Identify which cell holds the provided text, then report its [X, Y] central coordinate. 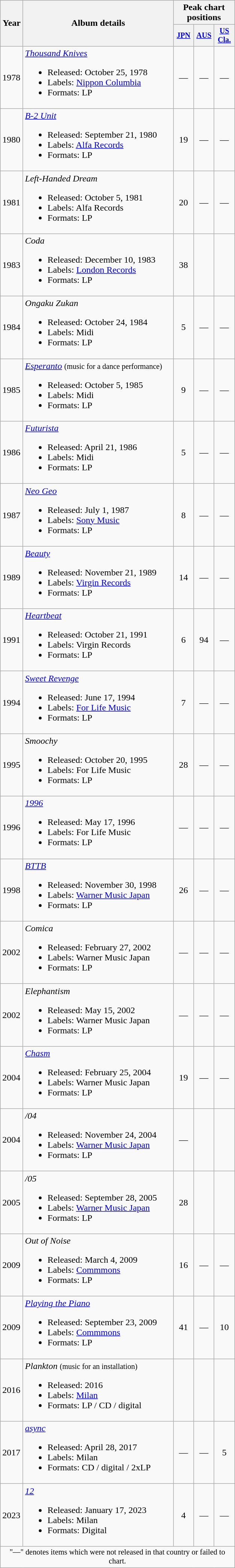
1986 [12, 453]
1991 [12, 640]
Year [12, 23]
Sweet RevengeReleased: June 17, 1994Labels: For Life MusicFormats: LP [98, 703]
BTTBReleased: November 30, 1998Labels: Warner Music JapanFormats: LP [98, 890]
Esperanto (music for a dance performance)Released: October 5, 1985Labels: MidiFormats: LP [98, 390]
1994 [12, 703]
26 [183, 890]
asyncReleased: April 28, 2017Labels: MilanFormats: CD / digital / 2xLP [98, 1452]
2017 [12, 1452]
BeautyReleased: November 21, 1989Labels: Virgin RecordsFormats: LP [98, 578]
Ongaku ZukanReleased: October 24, 1984Labels: MidiFormats: LP [98, 328]
/05Released: September 28, 2005Labels: Warner Music JapanFormats: LP [98, 1202]
4 [183, 1515]
Out of NoiseReleased: March 4, 2009Labels: CommmonsFormats: LP [98, 1265]
1985 [12, 390]
ElephantismReleased: May 15, 2002Labels: Warner Music JapanFormats: LP [98, 1015]
1996 [12, 828]
1980 [12, 140]
38 [183, 265]
10 [224, 1327]
SmoochyReleased: October 20, 1995Labels: For Life MusicFormats: LP [98, 765]
ComicaReleased: February 27, 2002Labels: Warner Music JapanFormats: LP [98, 953]
ChasmReleased: February 25, 2004Labels: Warner Music JapanFormats: LP [98, 1078]
/04Released: November 24, 2004Labels: Warner Music JapanFormats: LP [98, 1140]
6 [183, 640]
1998 [12, 890]
Peak chart positions [204, 13]
9 [183, 390]
7 [183, 703]
CodaReleased: December 10, 1983Labels: London RecordsFormats: LP [98, 265]
2023 [12, 1515]
20 [183, 202]
JPN [183, 35]
HeartbeatReleased: October 21, 1991Labels: Virgin RecordsFormats: LP [98, 640]
14 [183, 578]
Neo GeoReleased: July 1, 1987Labels: Sony MusicFormats: LP [98, 515]
1984 [12, 328]
8 [183, 515]
94 [204, 640]
2016 [12, 1390]
12Released: January 17, 2023Labels: MilanFormats: Digital [98, 1515]
Left-Handed DreamReleased: October 5, 1981Labels: Alfa RecordsFormats: LP [98, 202]
B-2 UnitReleased: September 21, 1980Labels: Alfa RecordsFormats: LP [98, 140]
1987 [12, 515]
1983 [12, 265]
41 [183, 1327]
1995 [12, 765]
Thousand KnivesReleased: October 25, 1978Labels: Nippon ColumbiaFormats: LP [98, 77]
1978 [12, 77]
"—" denotes items which were not released in that country or failed to chart. [118, 1557]
FuturistaReleased: April 21, 1986Labels: MidiFormats: LP [98, 453]
1996Released: May 17, 1996Labels: For Life MusicFormats: LP [98, 828]
Playing the PianoReleased: September 23, 2009Labels: CommmonsFormats: LP [98, 1327]
Album details [98, 23]
16 [183, 1265]
USCla. [224, 35]
Plankton (music for an installation)Released: 2016Labels: MilanFormats: LP / CD / digital [98, 1390]
1989 [12, 578]
1981 [12, 202]
2005 [12, 1202]
AUS [204, 35]
